Search for the cell housing the specified text and yield its (X, Y) center coordinate. 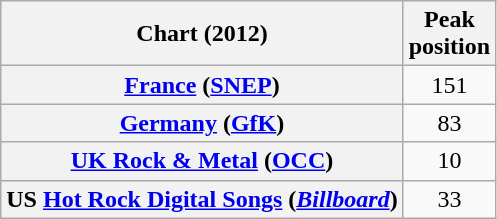
UK Rock & Metal (OCC) (202, 161)
Chart (2012) (202, 34)
Germany (GfK) (202, 123)
France (SNEP) (202, 85)
83 (449, 123)
Peakposition (449, 34)
151 (449, 85)
10 (449, 161)
33 (449, 199)
US Hot Rock Digital Songs (Billboard) (202, 199)
